Return [X, Y] of the center of cell containing provided text 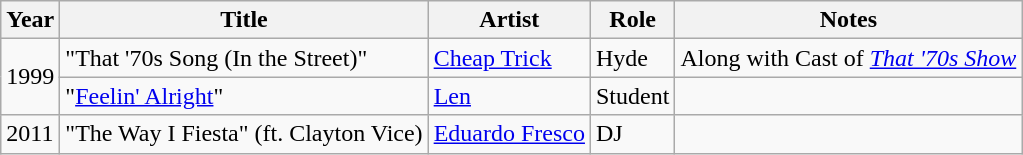
Notes [848, 20]
2011 [30, 134]
Along with Cast of That '70s Show [848, 58]
Len [509, 96]
Eduardo Fresco [509, 134]
Title [244, 20]
"The Way I Fiesta" (ft. Clayton Vice) [244, 134]
Hyde [632, 58]
DJ [632, 134]
"Feelin' Alright" [244, 96]
Artist [509, 20]
Student [632, 96]
1999 [30, 77]
Year [30, 20]
Role [632, 20]
"That '70s Song (In the Street)" [244, 58]
Cheap Trick [509, 58]
